Detect which cell encompasses the target text, then output its (x, y) center coordinate. 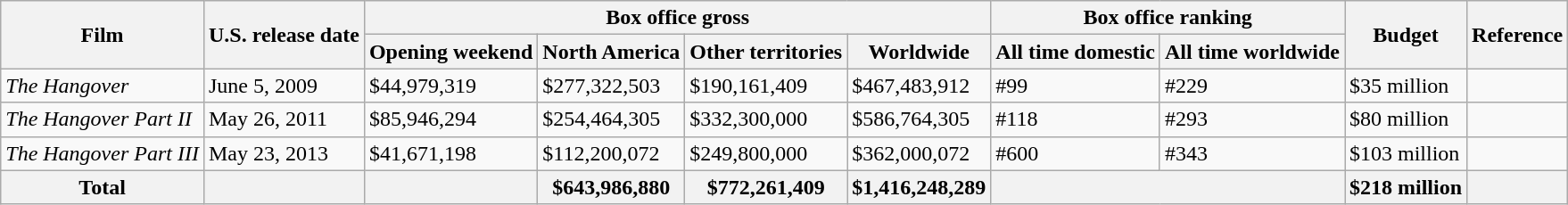
The Hangover (103, 86)
All time worldwide (1252, 52)
Opening weekend (450, 52)
$1,416,248,289 (919, 187)
$467,483,912 (919, 86)
Reference (1518, 35)
North America (612, 52)
Film (103, 35)
$249,800,000 (766, 153)
June 5, 2009 (284, 86)
$643,986,880 (612, 187)
The Hangover Part II (103, 119)
$772,261,409 (766, 187)
$85,946,294 (450, 119)
May 23, 2013 (284, 153)
The Hangover Part III (103, 153)
Worldwide (919, 52)
#293 (1252, 119)
#343 (1252, 153)
$35 million (1406, 86)
U.S. release date (284, 35)
#600 (1076, 153)
Box office gross (677, 18)
$254,464,305 (612, 119)
$41,671,198 (450, 153)
#229 (1252, 86)
May 26, 2011 (284, 119)
Box office ranking (1168, 18)
All time domestic (1076, 52)
$190,161,409 (766, 86)
$44,979,319 (450, 86)
$103 million (1406, 153)
#118 (1076, 119)
$112,200,072 (612, 153)
Other territories (766, 52)
Budget (1406, 35)
Total (103, 187)
$218 million (1406, 187)
$586,764,305 (919, 119)
$332,300,000 (766, 119)
$277,322,503 (612, 86)
#99 (1076, 86)
$362,000,072 (919, 153)
$80 million (1406, 119)
